Search for the cell housing the specified text and yield its [x, y] center coordinate. 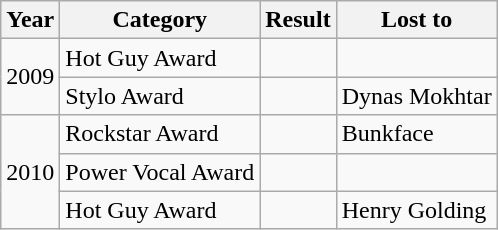
Dynas Mokhtar [416, 96]
Rockstar Award [160, 134]
Power Vocal Award [160, 172]
Bunkface [416, 134]
2009 [30, 77]
Lost to [416, 20]
Category [160, 20]
2010 [30, 172]
Henry Golding [416, 210]
Result [298, 20]
Year [30, 20]
Stylo Award [160, 96]
